Output the (X, Y) coordinate of the center of the cell containing the given text.  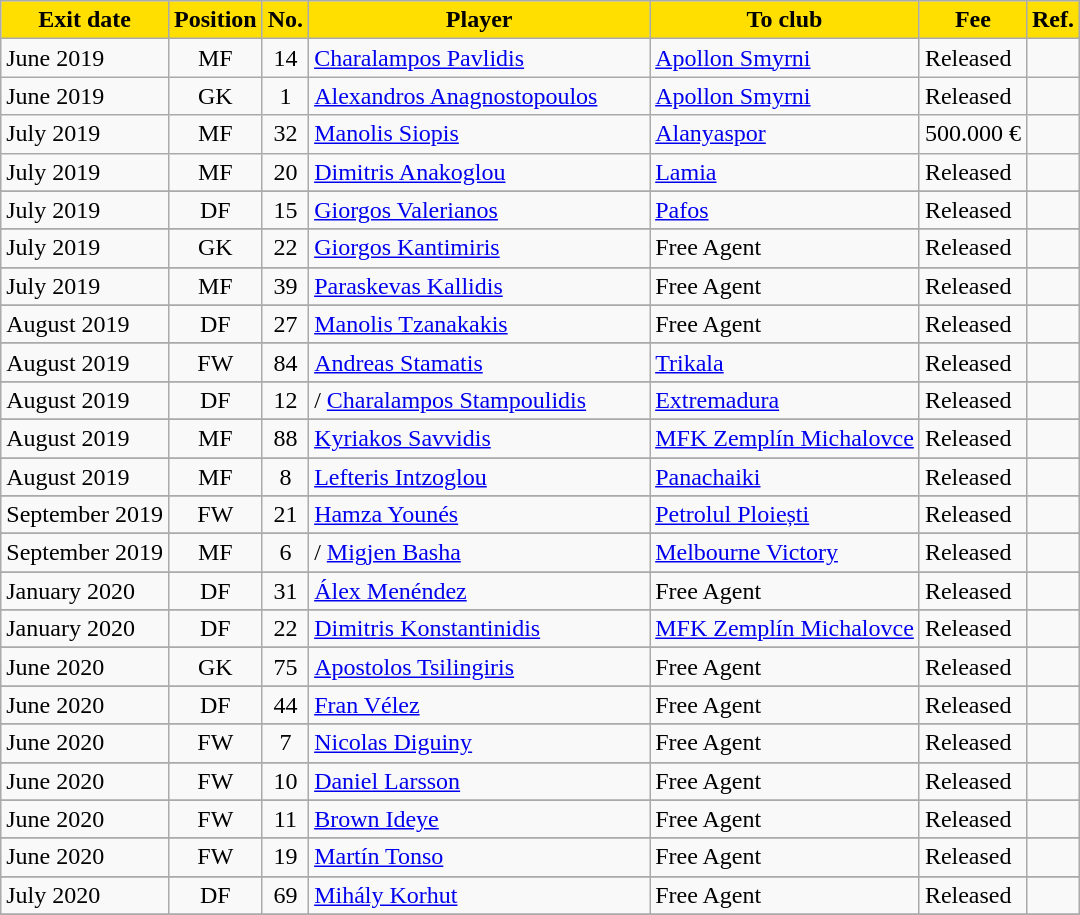
/ Migjen Basha (480, 553)
Nicolas Diguiny (480, 743)
Paraskevas Kallidis (480, 286)
Manolis Tzanakakis (480, 324)
Hamza Younés (480, 515)
Exit date (85, 20)
Fran Vélez (480, 705)
Giorgos Valerianos (480, 210)
Trikala (785, 362)
Giorgos Kantimiris (480, 248)
10 (285, 781)
Daniel Larsson (480, 781)
Ref. (1052, 20)
75 (285, 667)
Petrolul Ploiești (785, 515)
Alanyaspor (785, 134)
Manolis Siopis (480, 134)
No. (285, 20)
Pafos (785, 210)
21 (285, 515)
Álex Menéndez (480, 591)
15 (285, 210)
Martín Tonso (480, 857)
32 (285, 134)
Extremadura (785, 400)
31 (285, 591)
Brown Ideye (480, 819)
Panachaiki (785, 477)
Dimitris Konstantinidis (480, 629)
Player (480, 20)
500.000 € (972, 134)
7 (285, 743)
Andreas Stamatis (480, 362)
27 (285, 324)
July 2020 (85, 895)
Lamia (785, 172)
19 (285, 857)
14 (285, 58)
Charalampos Pavlidis (480, 58)
8 (285, 477)
1 (285, 96)
12 (285, 400)
20 (285, 172)
88 (285, 438)
/ Charalampos Stampoulidis (480, 400)
Mihály Korhut (480, 895)
11 (285, 819)
Kyriakos Savvidis (480, 438)
Lefteris Intzoglou (480, 477)
Fee (972, 20)
Alexandros Anagnostopoulos (480, 96)
Position (215, 20)
Melbourne Victory (785, 553)
69 (285, 895)
84 (285, 362)
Dimitris Anakoglou (480, 172)
To club (785, 20)
Apostolos Tsilingiris (480, 667)
39 (285, 286)
6 (285, 553)
44 (285, 705)
